Extract the [x, y] coordinate from the center of the cell holding the provided text.  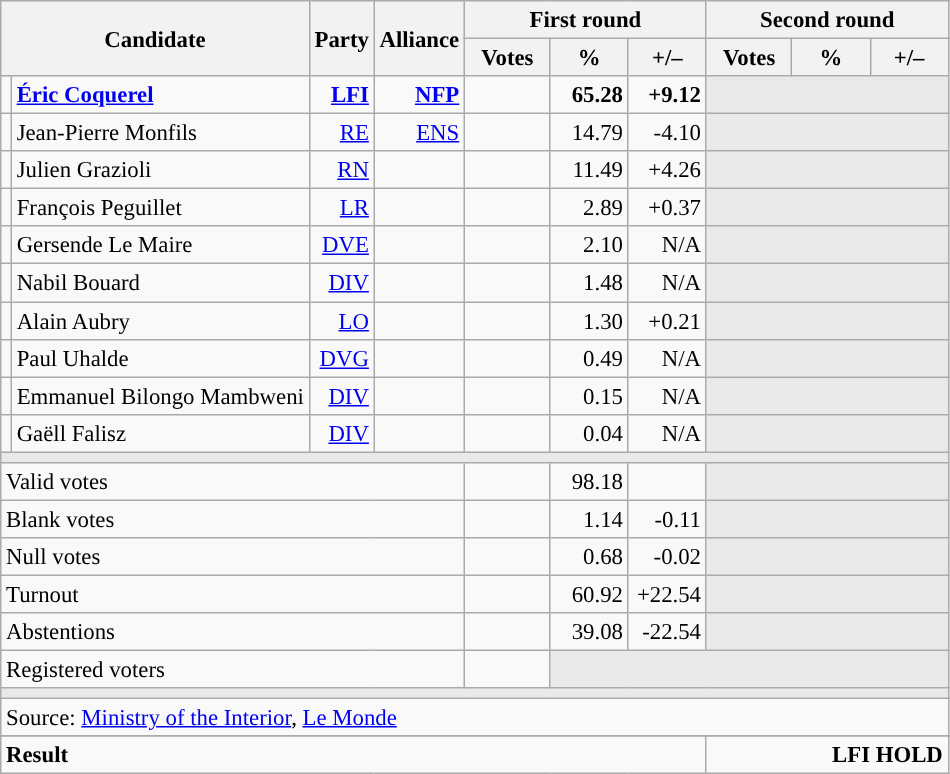
Turnout [233, 594]
Emmanuel Bilongo Mambweni [160, 396]
Blank votes [233, 519]
Second round [827, 20]
Source: Ministry of the Interior, Le Monde [474, 718]
Gersende Le Maire [160, 245]
Result [354, 755]
+0.37 [667, 208]
14.79 [589, 133]
+9.12 [667, 95]
2.10 [589, 245]
98.18 [589, 482]
Paul Uhalde [160, 358]
First round [586, 20]
0.49 [589, 358]
0.04 [589, 433]
Registered voters [233, 670]
-0.11 [667, 519]
0.68 [589, 557]
RN [342, 170]
1.14 [589, 519]
-22.54 [667, 632]
LFI HOLD [827, 755]
-4.10 [667, 133]
Alliance [419, 38]
Gaëll Falisz [160, 433]
Null votes [233, 557]
LR [342, 208]
-0.02 [667, 557]
+0.21 [667, 321]
François Peguillet [160, 208]
Valid votes [233, 482]
ENS [419, 133]
Nabil Bouard [160, 283]
1.30 [589, 321]
Alain Aubry [160, 321]
LO [342, 321]
Party [342, 38]
DVG [342, 358]
+22.54 [667, 594]
11.49 [589, 170]
39.08 [589, 632]
NFP [419, 95]
0.15 [589, 396]
60.92 [589, 594]
Candidate [155, 38]
Abstentions [233, 632]
2.89 [589, 208]
65.28 [589, 95]
Julien Grazioli [160, 170]
RE [342, 133]
LFI [342, 95]
Jean-Pierre Monfils [160, 133]
+4.26 [667, 170]
Éric Coquerel [160, 95]
DVE [342, 245]
1.48 [589, 283]
